For the text-containing cell, return its midpoint in (X, Y) coordinate format. 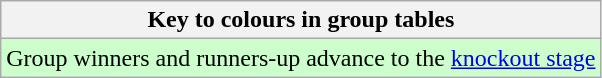
Key to colours in group tables (301, 20)
Group winners and runners-up advance to the knockout stage (301, 58)
